Find where the given text appears and provide that cell's center as [x, y] coordinate. 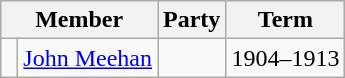
1904–1913 [286, 58]
Member [80, 20]
John Meehan [88, 58]
Term [286, 20]
Party [192, 20]
